Identify which cell holds the provided text, then report its [X, Y] central coordinate. 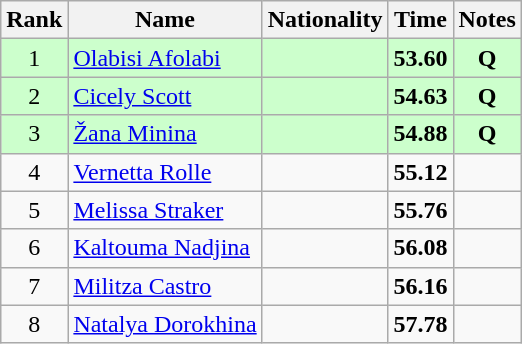
Notes [487, 20]
1 [34, 58]
4 [34, 172]
56.08 [420, 248]
Vernetta Rolle [165, 172]
Name [165, 20]
54.63 [420, 96]
Natalya Dorokhina [165, 324]
6 [34, 248]
Žana Minina [165, 134]
5 [34, 210]
3 [34, 134]
54.88 [420, 134]
Militza Castro [165, 286]
Kaltouma Nadjina [165, 248]
Nationality [325, 20]
2 [34, 96]
55.76 [420, 210]
57.78 [420, 324]
Cicely Scott [165, 96]
8 [34, 324]
Melissa Straker [165, 210]
56.16 [420, 286]
7 [34, 286]
53.60 [420, 58]
55.12 [420, 172]
Time [420, 20]
Rank [34, 20]
Olabisi Afolabi [165, 58]
